From the cell containing the given text, extract its center point as [x, y] coordinate. 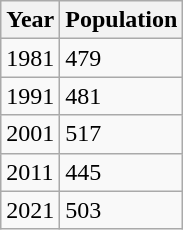
1991 [30, 96]
2011 [30, 172]
1981 [30, 58]
479 [122, 58]
503 [122, 210]
481 [122, 96]
2001 [30, 134]
Population [122, 20]
Year [30, 20]
517 [122, 134]
2021 [30, 210]
445 [122, 172]
